Determine the [X, Y] coordinate at the center of the cell enclosing the given text.  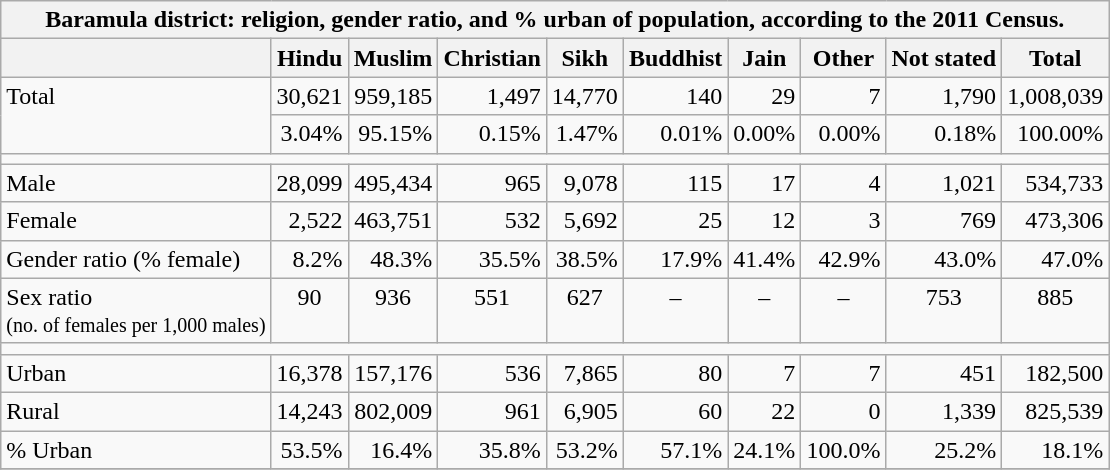
28,099 [310, 183]
25 [675, 221]
47.0% [1056, 259]
Muslim [393, 58]
3 [844, 221]
100.0% [844, 449]
463,751 [393, 221]
17.9% [675, 259]
80 [675, 373]
90 [310, 310]
495,434 [393, 183]
753 [944, 310]
18.1% [1056, 449]
Other [844, 58]
29 [764, 96]
12 [764, 221]
24.1% [764, 449]
115 [675, 183]
885 [1056, 310]
% Urban [136, 449]
Christian [492, 58]
961 [492, 411]
534,733 [1056, 183]
53.5% [310, 449]
Sex ratio (no. of females per 1,000 males) [136, 310]
802,009 [393, 411]
30,621 [310, 96]
Sikh [584, 58]
4 [844, 183]
100.00% [1056, 134]
25.2% [944, 449]
Baramula district: religion, gender ratio, and % urban of population, according to the 2011 Census. [555, 20]
769 [944, 221]
38.5% [584, 259]
140 [675, 96]
157,176 [393, 373]
57.1% [675, 449]
35.8% [492, 449]
Urban [136, 373]
9,078 [584, 183]
1,790 [944, 96]
48.3% [393, 259]
5,692 [584, 221]
2,522 [310, 221]
41.4% [764, 259]
53.2% [584, 449]
8.2% [310, 259]
Jain [764, 58]
Not stated [944, 58]
473,306 [1056, 221]
0 [844, 411]
1,021 [944, 183]
42.9% [844, 259]
17 [764, 183]
1.47% [584, 134]
627 [584, 310]
0.01% [675, 134]
16,378 [310, 373]
Female [136, 221]
0.15% [492, 134]
Rural [136, 411]
Male [136, 183]
16.4% [393, 449]
536 [492, 373]
35.5% [492, 259]
1,339 [944, 411]
7,865 [584, 373]
825,539 [1056, 411]
43.0% [944, 259]
182,500 [1056, 373]
551 [492, 310]
965 [492, 183]
959,185 [393, 96]
0.18% [944, 134]
6,905 [584, 411]
936 [393, 310]
60 [675, 411]
22 [764, 411]
1,008,039 [1056, 96]
451 [944, 373]
14,770 [584, 96]
1,497 [492, 96]
3.04% [310, 134]
95.15% [393, 134]
14,243 [310, 411]
532 [492, 221]
Buddhist [675, 58]
Gender ratio (% female) [136, 259]
Hindu [310, 58]
